Locate the cell with the specified text and output its (x, y) center coordinate. 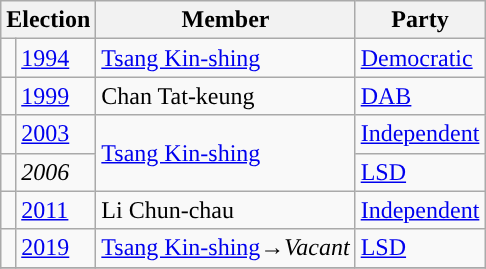
2011 (56, 210)
DAB (420, 96)
Tsang Kin-shing→Vacant (226, 248)
2003 (56, 134)
Li Chun-chau (226, 210)
1999 (56, 96)
Party (420, 20)
Election (48, 20)
Chan Tat-keung (226, 96)
2019 (56, 248)
2006 (56, 172)
Democratic (420, 58)
1994 (56, 58)
Member (226, 20)
